Determine the [X, Y] coordinate at the center of the cell enclosing the given text.  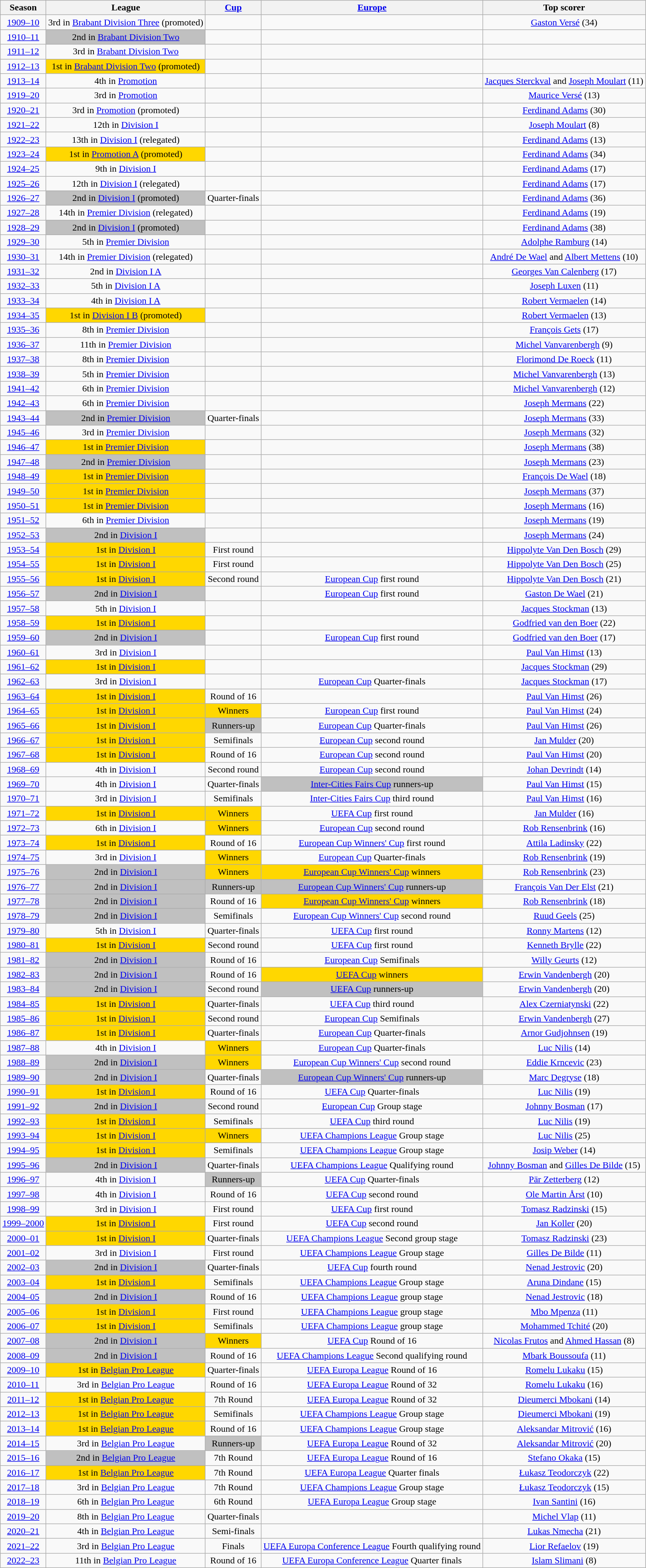
1941–42 [23, 388]
Joseph Moulart (8) [564, 125]
Ferdinand Adams (30) [564, 110]
Jan Koller (20) [564, 1224]
Robert Vermaelen (13) [564, 315]
1997–98 [23, 1194]
Adolphe Ramburg (14) [564, 242]
2nd in Brabant Division Two [126, 37]
1994–95 [23, 1150]
3rd in Brabant Division Two [126, 52]
1955–56 [23, 579]
2009–10 [23, 1370]
Attila Ladinsky (22) [564, 843]
Alex Czerniatynski (22) [564, 1004]
Marc Degryse (18) [564, 1077]
Michel Vanvarenbergh (13) [564, 374]
2008–09 [23, 1355]
3rd in Promotion [126, 95]
2006–07 [23, 1326]
UEFA Champions League Second qualifying round [372, 1355]
1953–54 [23, 550]
2001–02 [23, 1253]
1932–33 [23, 286]
3rd in Premier Division [126, 433]
1938–39 [23, 374]
Joseph Mermans (37) [564, 491]
Michel Vanvarenbergh (9) [564, 344]
8th in Belgian Pro League [126, 1516]
2019–20 [23, 1516]
Joseph Luxen (11) [564, 286]
Ruud Geels (25) [564, 916]
Michel Vlap (11) [564, 1516]
1995–96 [23, 1165]
Willy Geurts (12) [564, 960]
3rd in Promotion (promoted) [126, 110]
UEFA Europa League Group stage [372, 1502]
12th in Division I (relegated) [126, 184]
1943–44 [23, 418]
Joseph Mermans (23) [564, 462]
Arnor Gudjohnsen (19) [564, 1033]
2nd in Belgian Pro League [126, 1458]
Joseph Mermans (33) [564, 418]
1956–57 [23, 593]
Jacques Stockman (29) [564, 667]
Rob Rensenbrink (23) [564, 872]
1936–37 [23, 344]
1967–68 [23, 755]
François Gets (17) [564, 330]
6th in Division I [126, 828]
Aleksandar Mitrović (16) [564, 1429]
Johan Devrindt (14) [564, 769]
Paul Van Himst (16) [564, 799]
1963–64 [23, 696]
Georges Van Calenberg (17) [564, 271]
1952–53 [23, 535]
Tomasz Radzinski (15) [564, 1209]
Paul Van Himst (13) [564, 652]
2002–03 [23, 1267]
11th in Premier Division [126, 344]
2010–11 [23, 1385]
1949–50 [23, 491]
1982–83 [23, 975]
Robert Vermaelen (14) [564, 301]
4th in Belgian Pro League [126, 1531]
Inter-Cities Fairs Cup third round [372, 799]
Mohammed Tchité (20) [564, 1326]
1966–67 [23, 740]
1976–77 [23, 886]
Eddie Krncevic (23) [564, 1062]
Pär Zetterberg (12) [564, 1180]
Jacques Stockman (17) [564, 682]
Season [23, 8]
1912–13 [23, 66]
2015–16 [23, 1458]
2nd in Division I A [126, 271]
1984–85 [23, 1004]
1942–43 [23, 403]
Florimond De Roeck (11) [564, 359]
1991–92 [23, 1106]
François De Wael (18) [564, 476]
12th in Division I [126, 125]
Josip Weber (14) [564, 1150]
Mbo Mpenza (11) [564, 1311]
Paul Van Himst (24) [564, 711]
1992–93 [23, 1121]
2007–08 [23, 1341]
2018–19 [23, 1502]
Hippolyte Van Den Bosch (21) [564, 579]
Romelu Lukaku (16) [564, 1385]
Lior Refaelov (19) [564, 1546]
Johnny Bosman and Gilles De Bilde (15) [564, 1165]
1960–61 [23, 652]
UEFA Europa Conference League Quarter finals [372, 1560]
4th in Promotion [126, 81]
13th in Division I (relegated) [126, 139]
Cup [233, 8]
1923–24 [23, 154]
Joseph Mermans (38) [564, 447]
Romelu Lukaku (15) [564, 1370]
1947–48 [23, 462]
2011–12 [23, 1399]
1964–65 [23, 711]
Jacques Sterckval and Joseph Moulart (11) [564, 81]
1937–38 [23, 359]
Top scorer [564, 8]
1971–72 [23, 813]
Europe [372, 8]
4th in Division I A [126, 301]
UEFA Cup winners [372, 975]
1987–88 [23, 1048]
2022–23 [23, 1560]
1933–34 [23, 301]
1930–31 [23, 257]
1959–60 [23, 637]
Godfried van den Boer (22) [564, 623]
Islam Slimani (8) [564, 1560]
1925–26 [23, 184]
Joseph Mermans (32) [564, 433]
3rd in Brabant Division Three (promoted) [126, 22]
1980–81 [23, 945]
1969–70 [23, 784]
UEFA Champions League Second group stage [372, 1238]
Hippolyte Van Den Bosch (25) [564, 564]
6th in Belgian Pro League [126, 1502]
Nenad Jestrovic (20) [564, 1267]
1993–94 [23, 1136]
2014–15 [23, 1443]
UEFA Europa League Quarter finals [372, 1473]
2000–01 [23, 1238]
Gilles De Bilde (11) [564, 1253]
1983–84 [23, 989]
Jan Mulder (16) [564, 813]
1st in Promotion A (promoted) [126, 154]
11th in Belgian Pro League [126, 1560]
1985–86 [23, 1018]
Erwin Vandenbergh (27) [564, 1018]
Paul Van Himst (15) [564, 784]
1921–22 [23, 125]
1909–10 [23, 22]
1945–46 [23, 433]
Gaston De Wael (21) [564, 593]
Hippolyte Van Den Bosch (29) [564, 550]
1962–63 [23, 682]
Łukasz Teodorczyk (15) [564, 1487]
1922–23 [23, 139]
1974–75 [23, 857]
1996–97 [23, 1180]
1957–58 [23, 608]
1978–79 [23, 916]
Jacques Stockman (13) [564, 608]
1950–51 [23, 506]
Paul Van Himst (20) [564, 755]
1999–2000 [23, 1224]
1924–25 [23, 169]
Ferdinand Adams (36) [564, 198]
1929–30 [23, 242]
European Cup Winners' Cup first round [372, 843]
Michel Vanvarenbergh (12) [564, 388]
Joseph Mermans (24) [564, 535]
Nicolas Frutos and Ahmed Hassan (8) [564, 1341]
Ferdinand Adams (34) [564, 154]
Ivan Santini (16) [564, 1502]
1919–20 [23, 95]
Ferdinand Adams (38) [564, 227]
1935–36 [23, 330]
1920–21 [23, 110]
Johnny Bosman (17) [564, 1106]
1998–99 [23, 1209]
Rob Rensenbrink (18) [564, 901]
Dieumerci Mbokani (19) [564, 1414]
Jan Mulder (20) [564, 740]
François Van Der Elst (21) [564, 886]
1961–62 [23, 667]
1972–73 [23, 828]
League [126, 8]
2005–06 [23, 1311]
1979–80 [23, 931]
Gaston Versé (34) [564, 22]
1946–47 [23, 447]
UEFA Cup runners-up [372, 989]
Łukasz Teodorczyk (22) [564, 1473]
1948–49 [23, 476]
1934–35 [23, 315]
Aruna Dindane (15) [564, 1282]
Inter-Cities Fairs Cup runners-up [372, 784]
Joseph Mermans (22) [564, 403]
2003–04 [23, 1282]
2012–13 [23, 1414]
1981–82 [23, 960]
André De Wael and Albert Mettens (10) [564, 257]
1989–90 [23, 1077]
Nenad Jestrovic (18) [564, 1297]
1951–52 [23, 520]
2013–14 [23, 1429]
9th in Division I [126, 169]
1931–32 [23, 271]
UEFA Europa Conference League Fourth qualifying round [372, 1546]
Finals [233, 1546]
1970–71 [23, 799]
European Cup Group stage [372, 1106]
Lukas Nmecha (21) [564, 1531]
1986–87 [23, 1033]
6th Round [233, 1502]
Dieumerci Mbokani (14) [564, 1399]
2017–18 [23, 1487]
1977–78 [23, 901]
Aleksandar Mitrović (20) [564, 1443]
Ferdinand Adams (19) [564, 213]
2020–21 [23, 1531]
1st in Division I B (promoted) [126, 315]
Ferdinand Adams (13) [564, 139]
Tomasz Radzinski (23) [564, 1238]
1968–69 [23, 769]
UEFA Cup fourth round [372, 1267]
Rob Rensenbrink (16) [564, 828]
1973–74 [23, 843]
5th in Division I A [126, 286]
2004–05 [23, 1297]
1st in Brabant Division Two (promoted) [126, 66]
Rob Rensenbrink (19) [564, 857]
2021–22 [23, 1546]
Semi-finals [233, 1531]
Mbark Boussoufa (11) [564, 1355]
Ronny Martens (12) [564, 931]
1990–91 [23, 1092]
1988–89 [23, 1062]
1965–66 [23, 725]
1954–55 [23, 564]
Godfried van den Boer (17) [564, 637]
2016–17 [23, 1473]
1910–11 [23, 37]
Joseph Mermans (19) [564, 520]
Luc Nilis (25) [564, 1136]
1958–59 [23, 623]
1911–12 [23, 52]
UEFA Cup Round of 16 [372, 1341]
1928–29 [23, 227]
Joseph Mermans (16) [564, 506]
Maurice Versé (13) [564, 95]
1913–14 [23, 81]
1926–27 [23, 198]
UEFA Champions League Qualifying round [372, 1165]
Luc Nilis (14) [564, 1048]
Stefano Okaka (15) [564, 1458]
Kenneth Brylle (22) [564, 945]
Ole Martin Årst (10) [564, 1194]
1927–28 [23, 213]
1975–76 [23, 872]
